From the cell containing the given text, extract its center point as [x, y] coordinate. 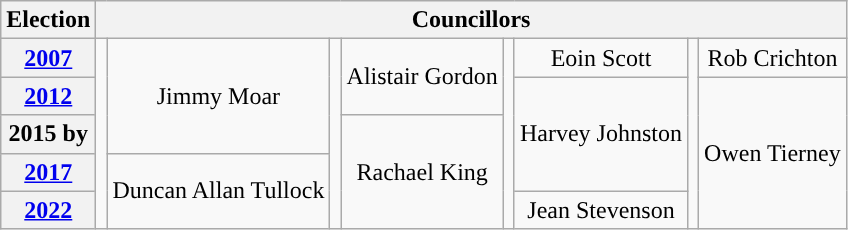
Jean Stevenson [600, 210]
2022 [48, 210]
Duncan Allan Tullock [218, 191]
Jimmy Moar [218, 96]
2015 by [48, 134]
Rob Crichton [773, 58]
2012 [48, 96]
2007 [48, 58]
Councillors [471, 20]
Harvey Johnston [600, 134]
Alistair Gordon [422, 77]
Rachael King [422, 172]
Election [48, 20]
2017 [48, 172]
Owen Tierney [773, 153]
Eoin Scott [600, 58]
